Identify which cell holds the provided text, then report its [X, Y] central coordinate. 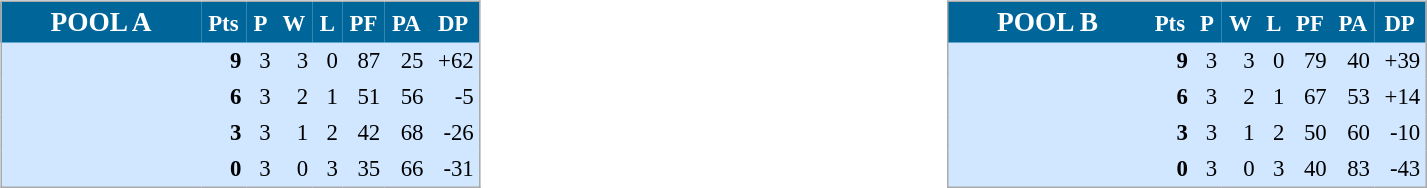
56 [406, 96]
+14 [1400, 96]
-10 [1400, 132]
42 [363, 132]
53 [1352, 96]
-5 [454, 96]
+39 [1400, 60]
POOL A [100, 22]
50 [1310, 132]
-31 [454, 168]
25 [406, 60]
-26 [454, 132]
68 [406, 132]
51 [363, 96]
87 [363, 60]
79 [1310, 60]
60 [1352, 132]
+62 [454, 60]
66 [406, 168]
67 [1310, 96]
-43 [1400, 168]
35 [363, 168]
POOL B [1047, 22]
83 [1352, 168]
